Find where the given text appears and provide that cell's center as [x, y] coordinate. 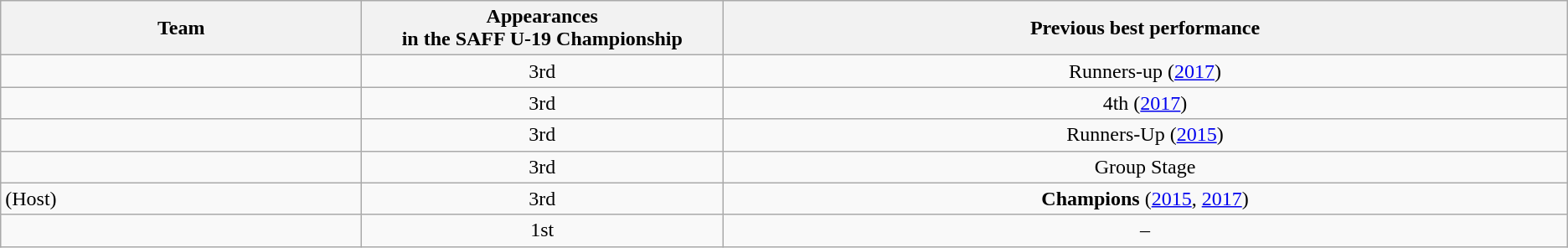
Appearances in the SAFF U-19 Championship [543, 28]
Runners-Up (2015) [1145, 135]
(Host) [181, 199]
Previous best performance [1145, 28]
1st [543, 230]
– [1145, 230]
Team [181, 28]
Runners-up (2017) [1145, 71]
4th (2017) [1145, 103]
Champions (2015, 2017) [1145, 199]
Group Stage [1145, 167]
